Detect which cell encompasses the target text, then output its [X, Y] center coordinate. 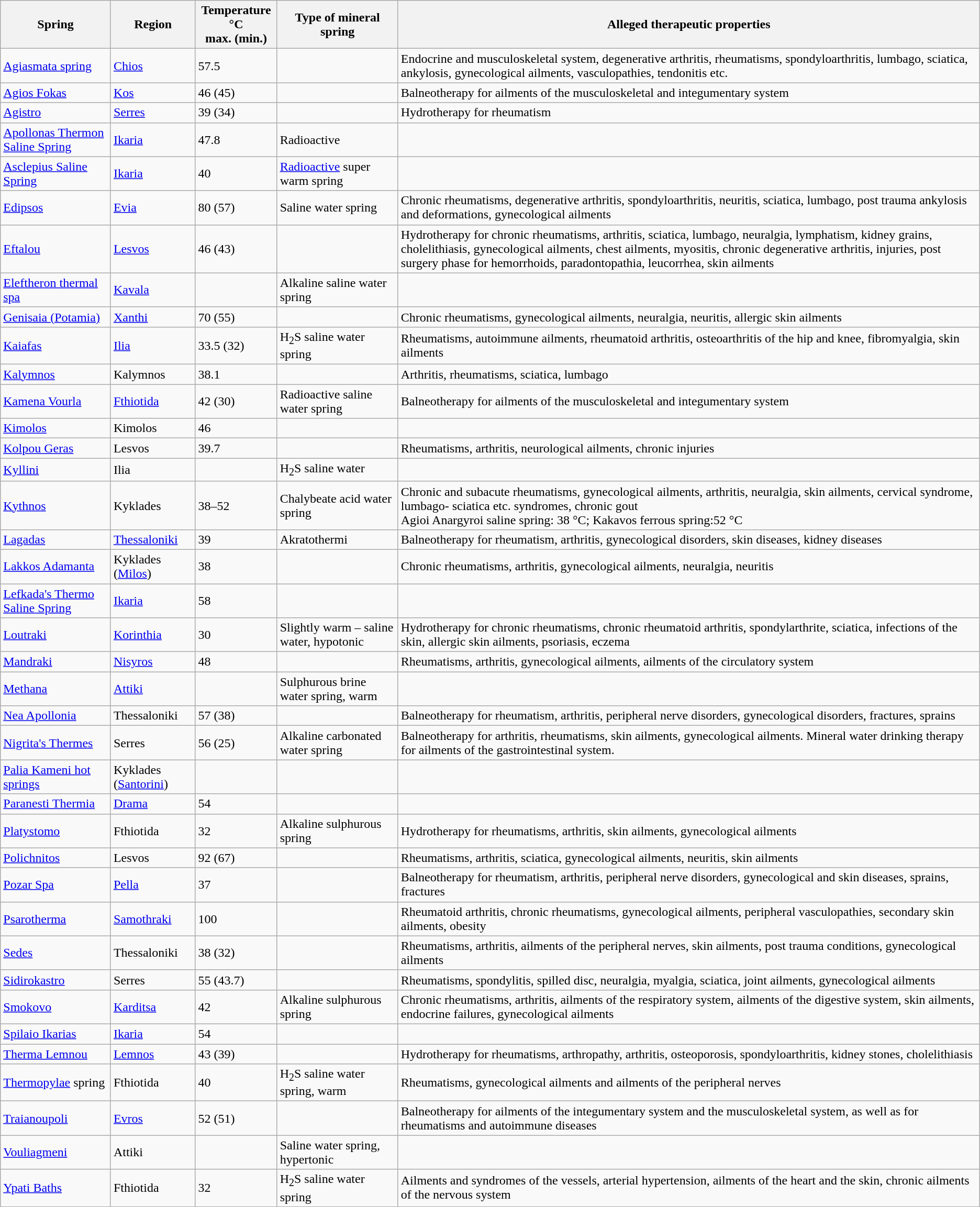
Temperature °Cmax. (min.) [236, 25]
Platystomo [55, 830]
Saline water spring [337, 207]
Rheumatisms, gynecological ailments and ailments of the peripheral nerves [689, 1083]
Rheumatisms, arthritis, neurological ailments, chronic injuries [689, 448]
Akratothermi [337, 539]
Palia Kameni hot springs [55, 777]
Hydrotherapy for rheumatisms, arthropathy, arthritis, osteoporosis, spondyloarthritis, kidney stones, cholelithiasis [689, 1054]
Samothraki [153, 918]
Saline water spring, hypertonic [337, 1152]
Kos [153, 93]
Rheumatisms, autoimmune ailments, rheumatoid arthritis, osteoarthritis of the hip and knee, fibromyalgia, skin ailments [689, 346]
39 (34) [236, 113]
38 [236, 567]
Kythnos [55, 505]
Korinthia [153, 635]
Region [153, 25]
Balneotherapy for rheumatism, arthritis, gynecological disorders, skin diseases, kidney diseases [689, 539]
Methana [55, 689]
Therma Lemnou [55, 1054]
92 (67) [236, 858]
Sulphurous brine water spring, warm [337, 689]
Pozar Spa [55, 885]
Lefkada's Thermo Saline Spring [55, 600]
Radioactive super warm spring [337, 174]
Evros [153, 1119]
Spilaio Ikarias [55, 1034]
46 (45) [236, 93]
30 [236, 635]
H2S saline water spring, warm [337, 1083]
Pella [153, 885]
39 [236, 539]
33.5 (32) [236, 346]
Smokovo [55, 1006]
Agios Fokas [55, 93]
Sedes [55, 953]
46 (43) [236, 249]
100 [236, 918]
Chalybeate acid water spring [337, 505]
Kyllini [55, 470]
38.1 [236, 374]
Spring [55, 25]
Balneotherapy for rheumatism, arthritis, peripheral nerve disorders, gynecological and skin diseases, sprains, fractures [689, 885]
Chronic rheumatisms, arthritis, gynecological ailments, neuralgia, neuritis [689, 567]
Sidirokastro [55, 980]
Mandraki [55, 662]
Lagadas [55, 539]
43 (39) [236, 1054]
Vouliagmeni [55, 1152]
38–52 [236, 505]
58 [236, 600]
Edipsos [55, 207]
Kolpou Geras [55, 448]
Arthritis, rheumatisms, sciatica, lumbago [689, 374]
Kaiafas [55, 346]
56 (25) [236, 743]
42 [236, 1006]
Psarotherma [55, 918]
Evia [153, 207]
Rheumatisms, arthritis, sciatica, gynecological ailments, neuritis, skin ailments [689, 858]
Chronic rheumatisms, gynecological ailments, neuralgia, neuritis, allergic skin ailments [689, 317]
Rheumatisms, arthritis, gynecological ailments, ailments of the circulatory system [689, 662]
47.8 [236, 139]
48 [236, 662]
Nea Apollonia [55, 716]
Radioactive [337, 139]
Drama [153, 804]
Alleged therapeutic properties [689, 25]
57 (38) [236, 716]
Traianoupoli [55, 1119]
Hydrotherapy for rheumatisms, arthritis, skin ailments, gynecological ailments [689, 830]
Asclepius Saline Spring [55, 174]
Type of mineral spring [337, 25]
Thermopylae spring [55, 1083]
Chios [153, 66]
Lemnos [153, 1054]
57.5 [236, 66]
H2S saline water [337, 470]
Eftalou [55, 249]
Kamena Vourla [55, 401]
Paranesti Thermia [55, 804]
55 (43.7) [236, 980]
Agiasmata spring [55, 66]
Lakkos Adamanta [55, 567]
Genisaia (Potamia) [55, 317]
Balneotherapy for ailments of the integumentary system and the musculoskeletal system, as well as for rheumatisms and autoimmune diseases [689, 1119]
Agistro [55, 113]
Kyklades (Santorini) [153, 777]
46 [236, 428]
Ailments and syndromes of the vessels, arterial hypertension, ailments of the heart and the skin, chronic ailments of the nervous system [689, 1188]
Xanthi [153, 317]
Apollonas Thermon Saline Spring [55, 139]
Nisyros [153, 662]
Polichnitos [55, 858]
Slightly warm – saline water, hypotonic [337, 635]
Karditsa [153, 1006]
Rheumatisms, spondylitis, spilled disc, neuralgia, myalgia, sciatica, joint ailments, gynecological ailments [689, 980]
Loutraki [55, 635]
37 [236, 885]
Rheumatisms, arthritis, ailments of the peripheral nerves, skin ailments, post trauma conditions, gynecological ailments [689, 953]
Alkaline saline water spring [337, 290]
Kyklades (Milos) [153, 567]
42 (30) [236, 401]
Ypati Baths [55, 1188]
52 (51) [236, 1119]
Eleftheron thermal spa [55, 290]
Rheumatoid arthritis, chronic rheumatisms, gynecological ailments, peripheral vasculopathies, secondary skin ailments, obesity [689, 918]
70 (55) [236, 317]
39.7 [236, 448]
Kavala [153, 290]
Nigrita's Thermes [55, 743]
38 (32) [236, 953]
80 (57) [236, 207]
Radioactive saline water spring [337, 401]
Kyklades [153, 505]
Balneotherapy for rheumatism, arthritis, peripheral nerve disorders, gynecological disorders, fractures, sprains [689, 716]
Hydrotherapy for rheumatism [689, 113]
Alkaline carbonated water spring [337, 743]
